Capture the cell that displays the provided text and extract its (X, Y) central coordinate. 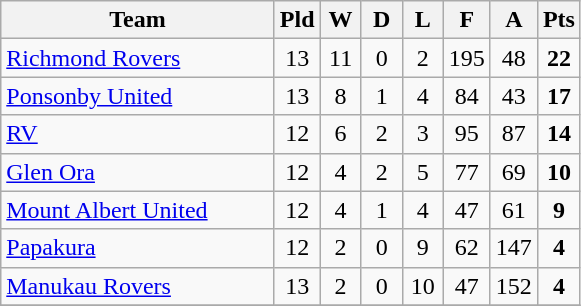
Glen Ora (138, 172)
61 (514, 210)
5 (422, 172)
87 (514, 134)
17 (558, 96)
22 (558, 58)
Pld (297, 20)
Ponsonby United (138, 96)
Papakura (138, 248)
11 (340, 58)
84 (466, 96)
43 (514, 96)
Pts (558, 20)
77 (466, 172)
3 (422, 134)
62 (466, 248)
6 (340, 134)
95 (466, 134)
147 (514, 248)
195 (466, 58)
14 (558, 134)
Mount Albert United (138, 210)
8 (340, 96)
A (514, 20)
W (340, 20)
Team (138, 20)
Manukau Rovers (138, 286)
Richmond Rovers (138, 58)
F (466, 20)
152 (514, 286)
69 (514, 172)
L (422, 20)
D (382, 20)
48 (514, 58)
RV (138, 134)
